Return (x, y) of the center of cell containing provided text 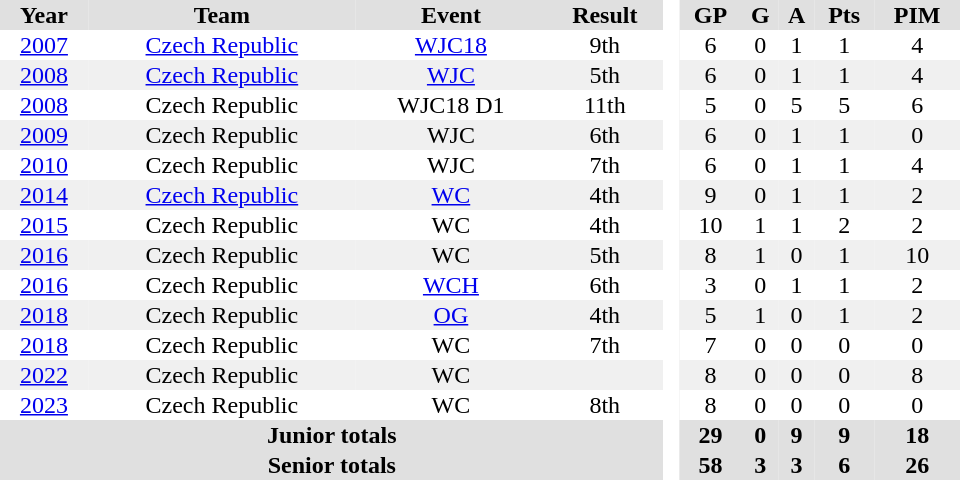
2010 (44, 165)
G (760, 15)
2022 (44, 375)
Junior totals (332, 435)
11th (605, 105)
2009 (44, 135)
Pts (844, 15)
Team (222, 15)
WJC18 D1 (451, 105)
8th (605, 405)
WCH (451, 285)
Result (605, 15)
GP (710, 15)
2023 (44, 405)
2007 (44, 45)
Event (451, 15)
29 (710, 435)
2015 (44, 225)
Year (44, 15)
9th (605, 45)
Senior totals (332, 465)
26 (917, 465)
PIM (917, 15)
18 (917, 435)
OG (451, 315)
A (796, 15)
WJC18 (451, 45)
7 (710, 345)
58 (710, 465)
2014 (44, 195)
